From the cell containing the given text, extract its center point as (X, Y) coordinate. 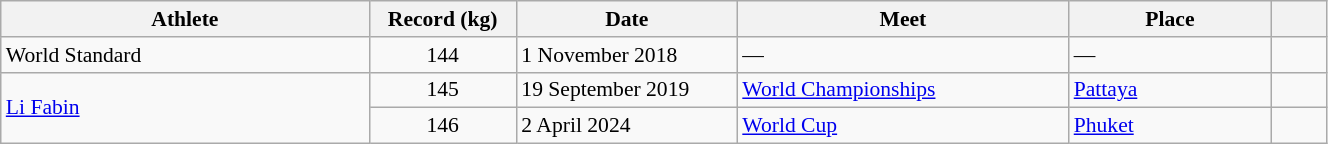
World Cup (902, 126)
World Championships (902, 90)
Pattaya (1170, 90)
144 (442, 55)
Athlete (185, 19)
Phuket (1170, 126)
145 (442, 90)
19 September 2019 (626, 90)
146 (442, 126)
2 April 2024 (626, 126)
World Standard (185, 55)
Meet (902, 19)
1 November 2018 (626, 55)
Date (626, 19)
Li Fabin (185, 108)
Place (1170, 19)
Record (kg) (442, 19)
